Provide the [x, y] coordinate of the cell's center where the given text is located.  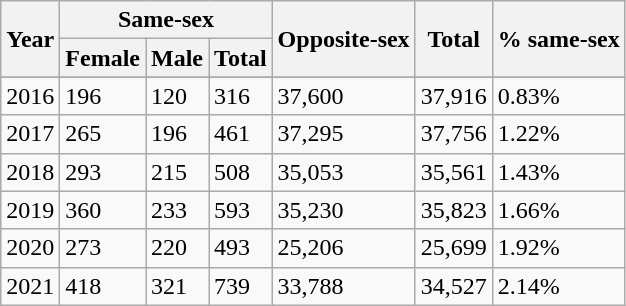
34,527 [454, 286]
Same-sex [166, 20]
25,699 [454, 248]
265 [103, 134]
2020 [30, 248]
2019 [30, 210]
35,561 [454, 172]
1.92% [558, 248]
273 [103, 248]
37,916 [454, 96]
1.43% [558, 172]
Year [30, 39]
461 [241, 134]
360 [103, 210]
418 [103, 286]
37,600 [344, 96]
35,053 [344, 172]
233 [178, 210]
220 [178, 248]
Male [178, 58]
215 [178, 172]
1.22% [558, 134]
2021 [30, 286]
% same-sex [558, 39]
0.83% [558, 96]
316 [241, 96]
Female [103, 58]
593 [241, 210]
35,823 [454, 210]
508 [241, 172]
25,206 [344, 248]
120 [178, 96]
321 [178, 286]
493 [241, 248]
2017 [30, 134]
37,295 [344, 134]
2.14% [558, 286]
Opposite-sex [344, 39]
2016 [30, 96]
293 [103, 172]
33,788 [344, 286]
37,756 [454, 134]
2018 [30, 172]
1.66% [558, 210]
739 [241, 286]
35,230 [344, 210]
